From the cell containing the given text, extract its center point as (x, y) coordinate. 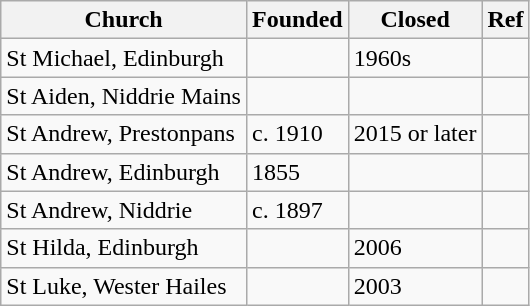
1855 (297, 172)
c. 1910 (297, 134)
Closed (415, 20)
St Andrew, Niddrie (124, 210)
2015 or later (415, 134)
Ref (506, 20)
2003 (415, 286)
St Andrew, Prestonpans (124, 134)
St Aiden, Niddrie Mains (124, 96)
St Andrew, Edinburgh (124, 172)
2006 (415, 248)
Founded (297, 20)
c. 1897 (297, 210)
Church (124, 20)
1960s (415, 58)
St Luke, Wester Hailes (124, 286)
St Hilda, Edinburgh (124, 248)
St Michael, Edinburgh (124, 58)
